From the cell containing the given text, extract its center point as (X, Y) coordinate. 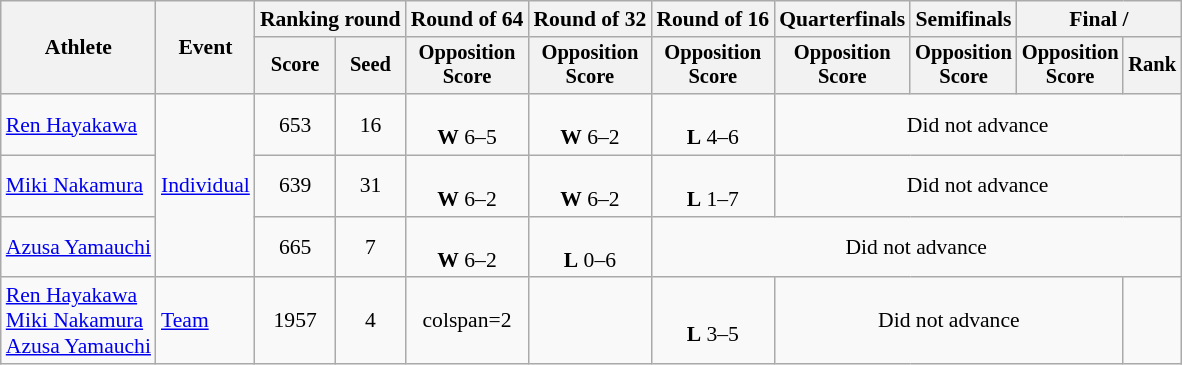
Round of 64 (468, 19)
16 (370, 124)
Round of 16 (712, 19)
Semifinals (964, 19)
colspan=2 (468, 322)
Rank (1152, 66)
Final / (1099, 19)
653 (296, 124)
Quarterfinals (842, 19)
1957 (296, 322)
L 4–6 (712, 124)
Individual (206, 186)
Ren HayakawaMiki NakamuraAzusa Yamauchi (78, 322)
Score (296, 66)
Ren Hayakawa (78, 124)
Event (206, 48)
665 (296, 248)
Team (206, 322)
639 (296, 186)
L 1–7 (712, 186)
7 (370, 248)
Round of 32 (590, 19)
4 (370, 322)
Miki Nakamura (78, 186)
L 0–6 (590, 248)
Azusa Yamauchi (78, 248)
Ranking round (330, 19)
W 6–5 (468, 124)
31 (370, 186)
Athlete (78, 48)
Seed (370, 66)
L 3–5 (712, 322)
